From the cell containing the given text, extract its center point as (x, y) coordinate. 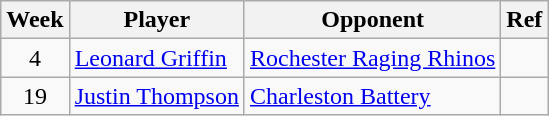
Opponent (372, 20)
Rochester Raging Rhinos (372, 58)
Player (156, 20)
Justin Thompson (156, 96)
Week (35, 20)
Ref (524, 20)
4 (35, 58)
Charleston Battery (372, 96)
Leonard Griffin (156, 58)
19 (35, 96)
